Pinpoint the cell where the given text exists, returning its (x, y) midpoint coordinate. 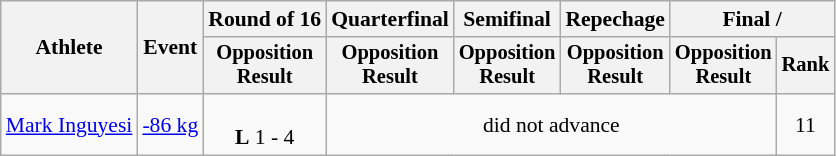
Repechage (615, 19)
did not advance (551, 124)
Quarterfinal (390, 19)
Rank (806, 66)
Event (170, 48)
Round of 16 (264, 19)
-86 kg (170, 124)
Semifinal (508, 19)
Final / (752, 19)
Mark Inguyesi (70, 124)
11 (806, 124)
Athlete (70, 48)
L 1 - 4 (264, 124)
